Extract the (X, Y) coordinate from the center of the cell holding the provided text.  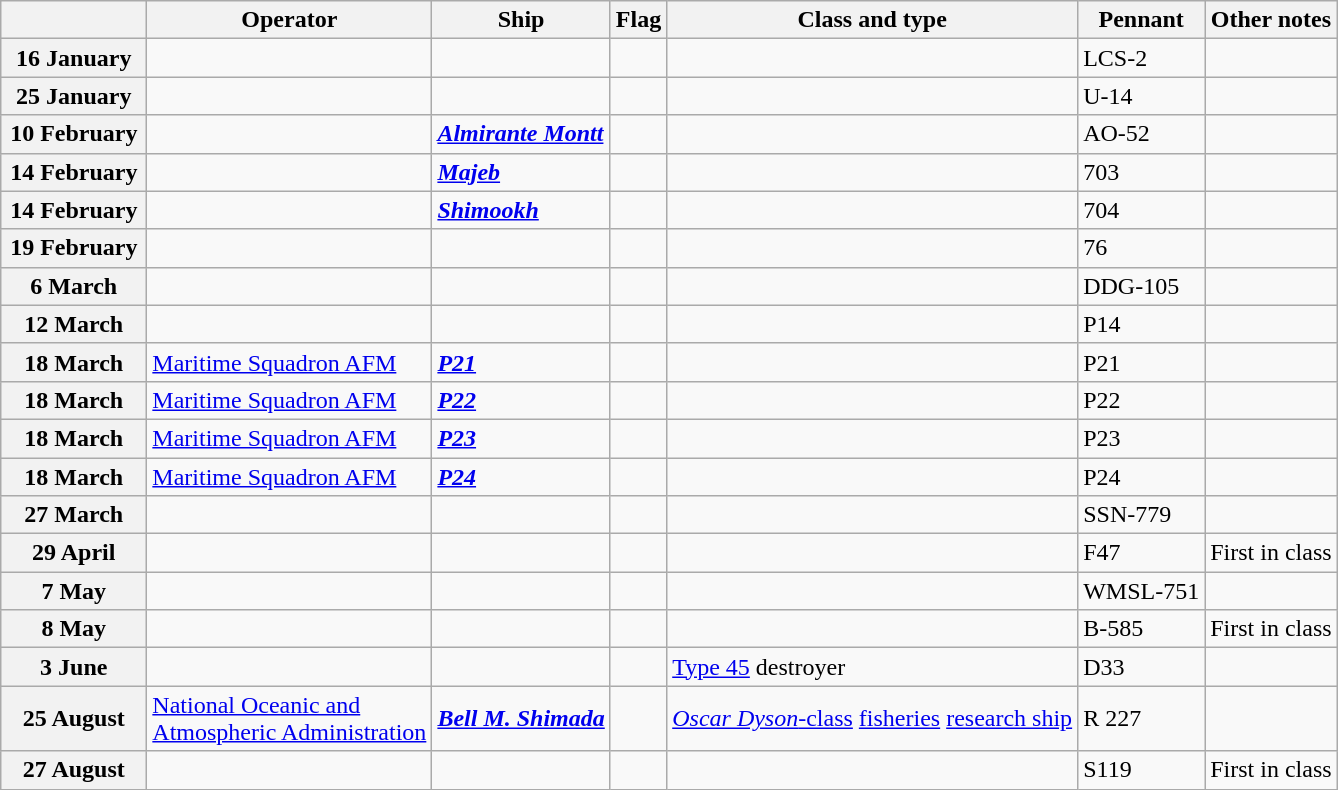
Other notes (1271, 20)
DDG-105 (1142, 286)
U-14 (1142, 96)
Operator (290, 20)
8 May (74, 629)
16 January (74, 58)
6 March (74, 286)
LCS-2 (1142, 58)
SSN-779 (1142, 515)
Flag (638, 20)
27 August (74, 770)
National Oceanic andAtmospheric Administration (290, 718)
AO-52 (1142, 134)
Class and type (872, 20)
3 June (74, 667)
P14 (1142, 324)
703 (1142, 172)
Almirante Montt (521, 134)
Majeb (521, 172)
WMSL-751 (1142, 591)
Pennant (1142, 20)
F47 (1142, 553)
S119 (1142, 770)
27 March (74, 515)
Shimookh (521, 210)
B-585 (1142, 629)
76 (1142, 248)
D33 (1142, 667)
R 227 (1142, 718)
29 April (74, 553)
10 February (74, 134)
Bell M. Shimada (521, 718)
25 August (74, 718)
12 March (74, 324)
Ship (521, 20)
704 (1142, 210)
25 January (74, 96)
Type 45 destroyer (872, 667)
7 May (74, 591)
19 February (74, 248)
Oscar Dyson-class fisheries research ship (872, 718)
